Detect which cell encompasses the target text, then output its (X, Y) center coordinate. 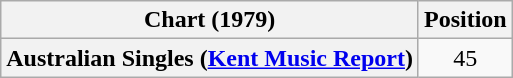
Chart (1979) (210, 20)
45 (465, 58)
Australian Singles (Kent Music Report) (210, 58)
Position (465, 20)
